Detect which cell encompasses the target text, then output its (x, y) center coordinate. 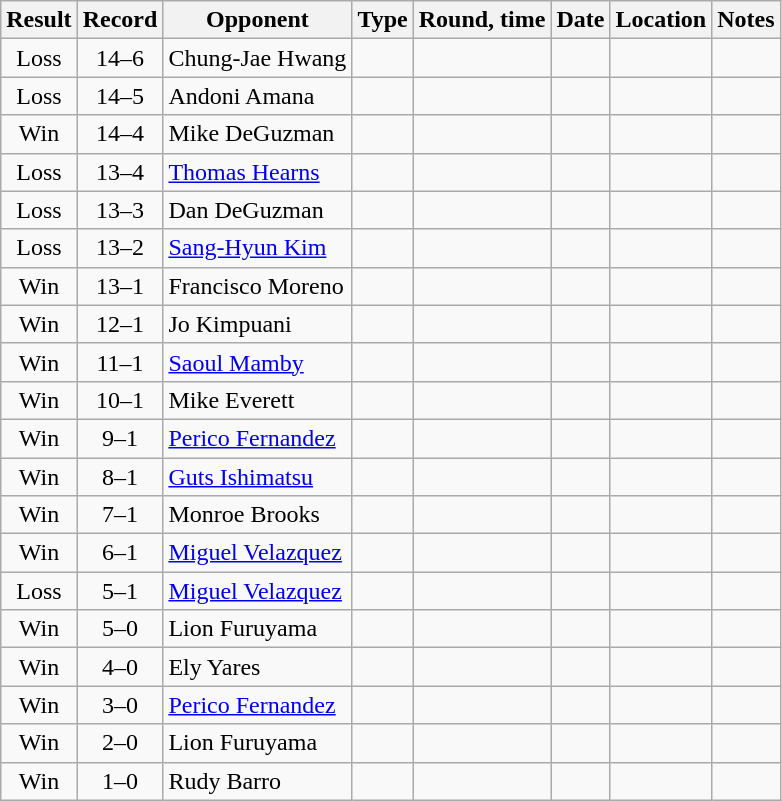
13–4 (120, 172)
Francisco Moreno (258, 286)
3–0 (120, 705)
14–6 (120, 58)
Dan DeGuzman (258, 210)
14–4 (120, 134)
Rudy Barro (258, 781)
11–1 (120, 362)
Opponent (258, 20)
Mike DeGuzman (258, 134)
7–1 (120, 515)
Mike Everett (258, 400)
9–1 (120, 438)
13–1 (120, 286)
5–0 (120, 629)
5–1 (120, 591)
13–3 (120, 210)
8–1 (120, 477)
Location (661, 20)
12–1 (120, 324)
Chung-Jae Hwang (258, 58)
Monroe Brooks (258, 515)
14–5 (120, 96)
Jo Kimpuani (258, 324)
13–2 (120, 248)
6–1 (120, 553)
Guts Ishimatsu (258, 477)
Round, time (482, 20)
2–0 (120, 743)
10–1 (120, 400)
Type (382, 20)
1–0 (120, 781)
Ely Yares (258, 667)
Result (39, 20)
Saoul Mamby (258, 362)
Notes (746, 20)
Date (580, 20)
Record (120, 20)
4–0 (120, 667)
Thomas Hearns (258, 172)
Andoni Amana (258, 96)
Sang-Hyun Kim (258, 248)
